Output the [x, y] coordinate of the center of the cell containing the given text.  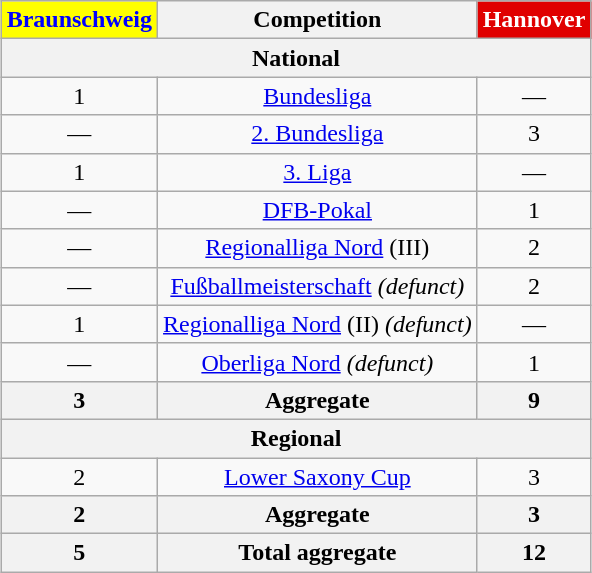
DFB-Pokal [318, 210]
12 [534, 553]
Fußballmeisterschaft (defunct) [318, 286]
5 [79, 553]
3. Liga [318, 172]
Braunschweig [79, 20]
Hannover [534, 20]
9 [534, 400]
2. Bundesliga [318, 134]
Regionalliga Nord (III) [318, 248]
Regional [296, 438]
Oberliga Nord (defunct) [318, 362]
Regionalliga Nord (II) (defunct) [318, 324]
Bundesliga [318, 96]
National [296, 58]
Lower Saxony Cup [318, 477]
Total aggregate [318, 553]
Competition [318, 20]
